Detect which cell encompasses the target text, then output its (X, Y) center coordinate. 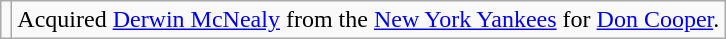
Acquired Derwin McNealy from the New York Yankees for Don Cooper. (368, 20)
